Return the [x, y] coordinate for the center point of the cell that contains the specified text.  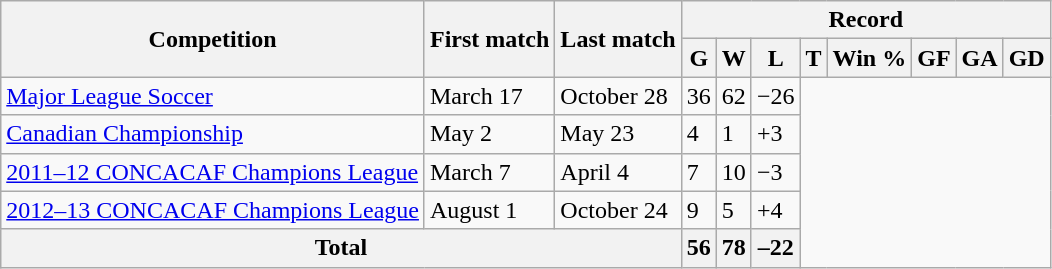
March 17 [489, 96]
Last match [618, 39]
Record [866, 20]
−26 [776, 96]
Competition [213, 39]
2012–13 CONCACAF Champions League [213, 210]
GD [1026, 58]
Canadian Championship [213, 134]
First match [489, 39]
T [814, 58]
78 [734, 248]
62 [734, 96]
2011–12 CONCACAF Champions League [213, 172]
56 [698, 248]
5 [734, 210]
GA [980, 58]
April 4 [618, 172]
August 1 [489, 210]
1 [734, 134]
Major League Soccer [213, 96]
+4 [776, 210]
–22 [776, 248]
October 28 [618, 96]
Total [341, 248]
May 23 [618, 134]
36 [698, 96]
G [698, 58]
7 [698, 172]
−3 [776, 172]
W [734, 58]
March 7 [489, 172]
Win % [870, 58]
GF [934, 58]
+3 [776, 134]
10 [734, 172]
October 24 [618, 210]
L [776, 58]
9 [698, 210]
May 2 [489, 134]
4 [698, 134]
